Find where the given text appears and provide that cell's center as [x, y] coordinate. 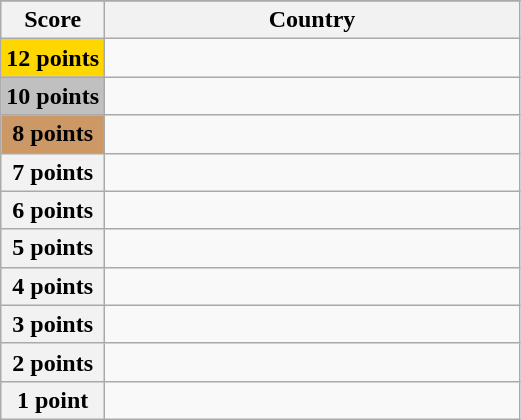
12 points [53, 58]
5 points [53, 248]
3 points [53, 324]
7 points [53, 172]
1 point [53, 400]
6 points [53, 210]
10 points [53, 96]
8 points [53, 134]
4 points [53, 286]
Score [53, 20]
Country [312, 20]
2 points [53, 362]
